Determine the (x, y) coordinate at the center of the cell enclosing the given text.  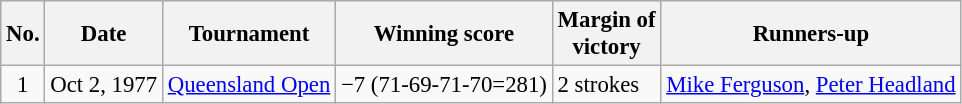
1 (23, 85)
Winning score (444, 34)
−7 (71-69-71-70=281) (444, 85)
Queensland Open (248, 85)
Margin ofvictory (606, 34)
Mike Ferguson, Peter Headland (811, 85)
No. (23, 34)
2 strokes (606, 85)
Runners-up (811, 34)
Tournament (248, 34)
Date (104, 34)
Oct 2, 1977 (104, 85)
